Return (X, Y) of the center of cell containing provided text 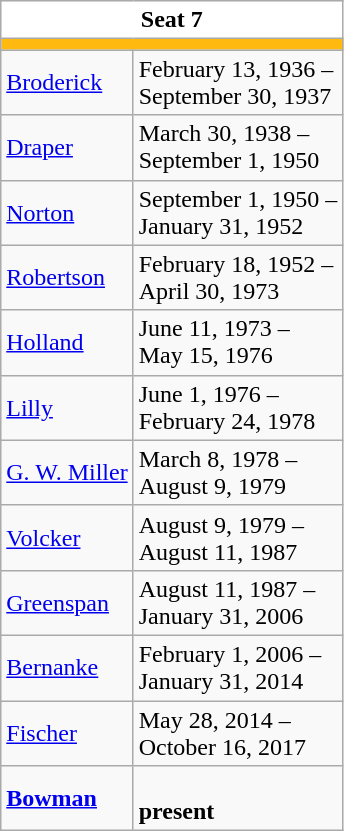
August 9, 1979 –August 11, 1987 (238, 538)
Greenspan (67, 602)
March 30, 1938 –September 1, 1950 (238, 148)
Draper (67, 148)
June 11, 1973 –May 15, 1976 (238, 342)
Seat 7 (172, 20)
G. W. Miller (67, 472)
June 1, 1976 –February 24, 1978 (238, 408)
February 18, 1952 –April 30, 1973 (238, 278)
February 13, 1936 –September 30, 1937 (238, 82)
September 1, 1950 –January 31, 1952 (238, 212)
present (238, 798)
Bowman (67, 798)
Bernanke (67, 668)
February 1, 2006 –January 31, 2014 (238, 668)
August 11, 1987 –January 31, 2006 (238, 602)
Lilly (67, 408)
Norton (67, 212)
Broderick (67, 82)
Volcker (67, 538)
May 28, 2014 –October 16, 2017 (238, 732)
Fischer (67, 732)
Robertson (67, 278)
Holland (67, 342)
March 8, 1978 –August 9, 1979 (238, 472)
